Output the [x, y] coordinate of the center of the cell containing the given text.  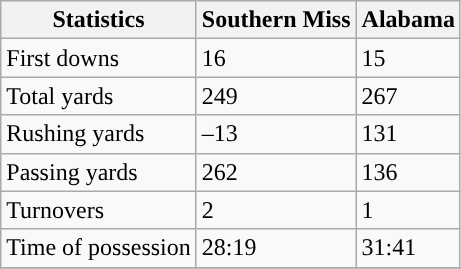
Alabama [408, 20]
Southern Miss [276, 20]
Turnovers [99, 210]
28:19 [276, 248]
267 [408, 96]
16 [276, 58]
31:41 [408, 248]
131 [408, 134]
Passing yards [99, 172]
249 [276, 96]
Statistics [99, 20]
Total yards [99, 96]
136 [408, 172]
First downs [99, 58]
–13 [276, 134]
1 [408, 210]
262 [276, 172]
15 [408, 58]
2 [276, 210]
Time of possession [99, 248]
Rushing yards [99, 134]
